Capture the cell that displays the provided text and extract its [X, Y] central coordinate. 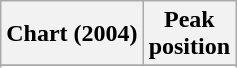
Chart (2004) [72, 34]
Peakposition [189, 34]
